Locate the cell with the specified text and output its [X, Y] center coordinate. 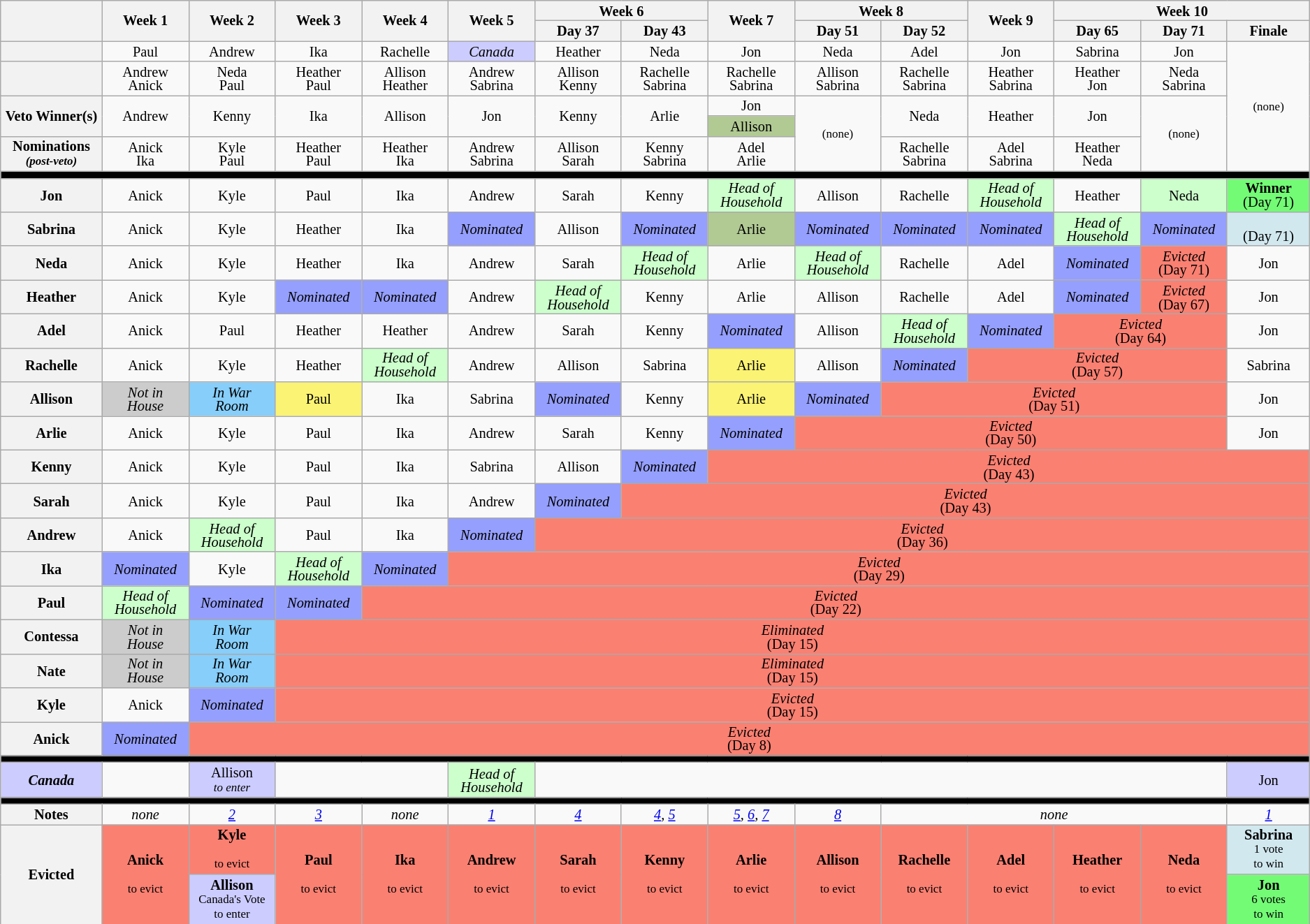
Head of Household [492, 779]
Nominations(post-veto) [52, 154]
AllisonHeather [405, 78]
Nate [52, 670]
Sarahto evict [578, 874]
HeatherNeda [1098, 154]
AdelArlie [751, 154]
Evicted(Day 22) [836, 602]
Kyleto evict [232, 849]
Week 9 [1011, 20]
AllisonSabrina [838, 78]
Evicted(Day 29) [879, 569]
Week 7 [751, 20]
8 [838, 814]
(Day 71) [1268, 229]
AllisonSarah [578, 154]
Evicted [52, 874]
Evicted(Day 15) [792, 704]
Arlieto evict [751, 874]
4, 5 [664, 814]
Day 52 [924, 31]
NedaPaul [232, 78]
HeatherSabrina [1011, 78]
Evicted(Day 36) [922, 535]
Week 1 [145, 20]
Week 5 [492, 20]
Evicted(Day 64) [1141, 331]
2 [232, 814]
Day 51 [838, 31]
Evicted(Day 8) [749, 739]
Day 43 [664, 31]
Veto Winner(s) [52, 115]
Finale [1268, 31]
Week 10 [1182, 10]
Sabrina1 voteto win [1268, 849]
Paulto evict [319, 874]
Week 4 [405, 20]
Allisonto evict [838, 874]
Ikato evict [405, 874]
Rachelleto evict [924, 874]
Evicted(Day 50) [1010, 433]
Allisonto enter [232, 779]
NedaSabrina [1184, 78]
AdelSabrina [1011, 154]
Week 8 [881, 10]
4 [578, 814]
Anickto evict [145, 874]
Evicted(Day 57) [1098, 365]
Notes [52, 814]
Kennyto evict [664, 874]
HeatherJon [1098, 78]
Day 65 [1098, 31]
Heatherto evict [1098, 874]
Evicted(Day 71) [1184, 263]
Winner(Day 71) [1268, 196]
Week 6 [621, 10]
Contessa [52, 637]
Day 37 [578, 31]
5, 6, 7 [751, 814]
Week 3 [319, 20]
KylePaul [232, 154]
Evicted(Day 51) [1054, 399]
AndrewAnick [145, 78]
AllisonKenny [578, 78]
Jon6 votesto win [1268, 900]
KennySabrina [664, 154]
Nedato evict [1184, 874]
AllisonCanada's Voteto enter [232, 900]
Week 2 [232, 20]
Evicted(Day 67) [1184, 298]
Andrewto evict [492, 874]
HeatherIka [405, 154]
3 [319, 814]
Adelto evict [1011, 874]
Day 71 [1184, 31]
AnickIka [145, 154]
